Find where the given text appears and provide that cell's center as (X, Y) coordinate. 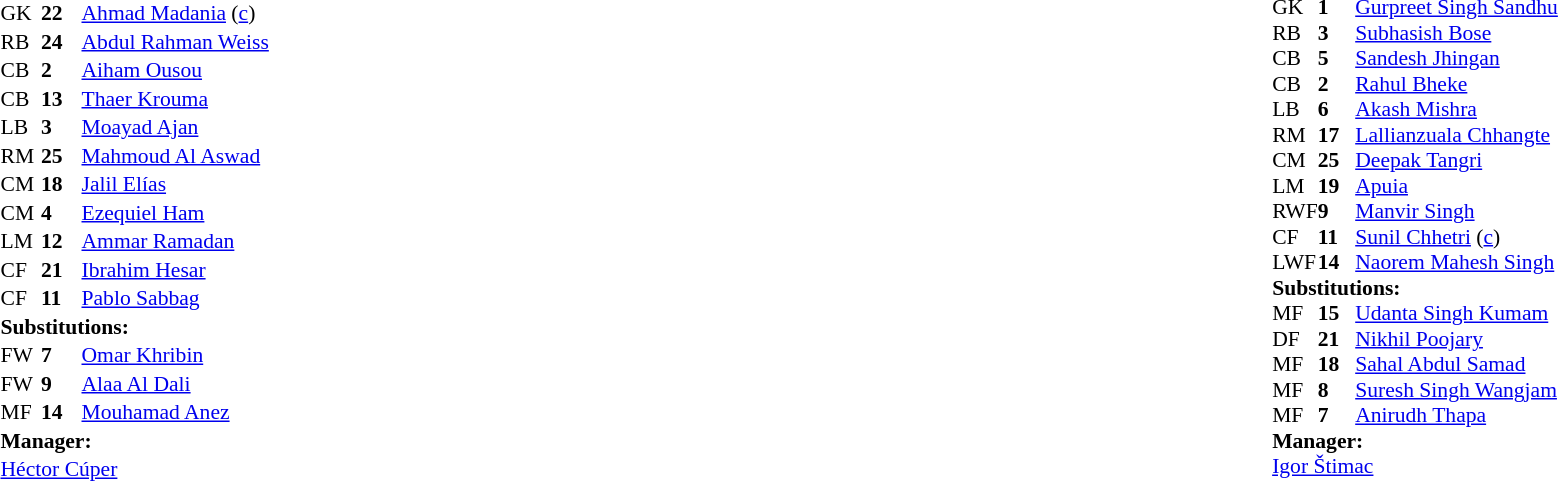
Ezequiel Ham (176, 213)
Nikhil Poojary (1456, 339)
6 (1337, 109)
Naorem Mahesh Singh (1456, 263)
Aiham Ousou (176, 71)
Moayad Ajan (176, 127)
15 (1337, 313)
Omar Khribin (176, 355)
LWF (1295, 263)
22 (60, 13)
Mouhamad Anez (176, 413)
Alaa Al Dali (176, 384)
Ahmad Madania (c) (176, 13)
Anirudh Thapa (1456, 415)
19 (1337, 186)
Akash Mishra (1456, 109)
Ibrahim Hesar (176, 270)
Pablo Sabbag (176, 299)
Thaer Krouma (176, 99)
4 (60, 213)
5 (1337, 59)
Deepak Tangri (1456, 161)
Apuia (1456, 186)
Ammar Ramadan (176, 241)
Rahul Bheke (1456, 84)
Jalil Elías (176, 185)
RWF (1295, 211)
12 (60, 241)
Suresh Singh Wangjam (1456, 390)
Manvir Singh (1456, 211)
Subhasish Bose (1456, 33)
Sandesh Jhingan (1456, 59)
13 (60, 99)
8 (1337, 390)
Mahmoud Al Aswad (176, 156)
Sunil Chhetri (c) (1456, 237)
DF (1295, 339)
Sahal Abdul Samad (1456, 365)
GK (19, 13)
Lallianzuala Chhangte (1456, 135)
Igor Štimac (1415, 467)
Udanta Singh Kumam (1456, 313)
17 (1337, 135)
Abdul Rahman Weiss (176, 42)
24 (60, 42)
